Extract the (x, y) coordinate from the center of the cell holding the provided text.  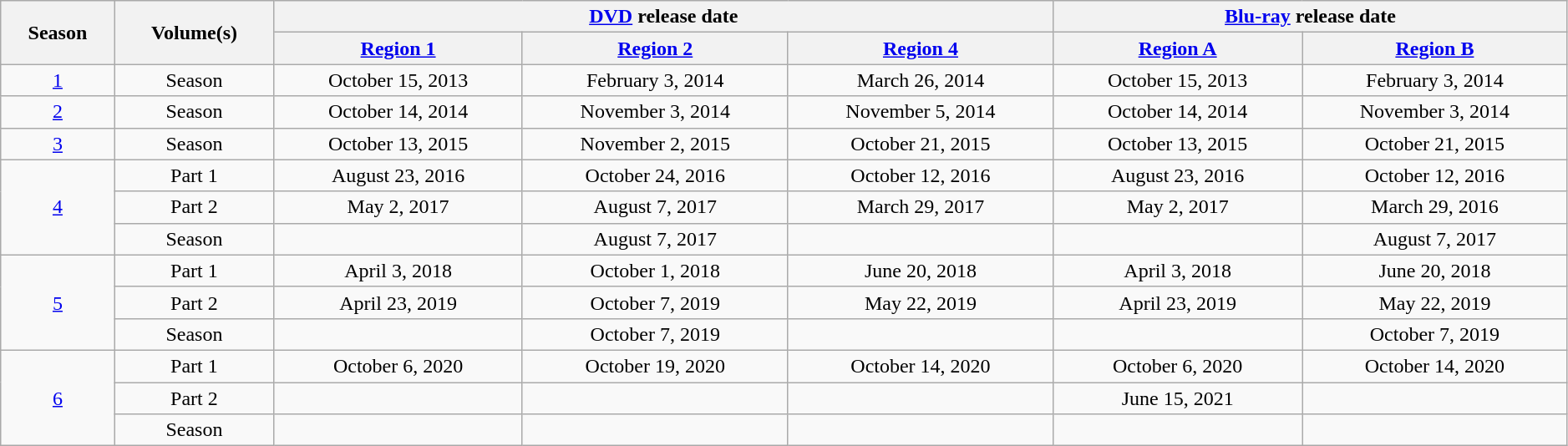
4 (58, 207)
DVD release date (663, 17)
Region 1 (398, 48)
1 (58, 80)
Volume(s) (194, 33)
November 2, 2015 (655, 144)
Blu-ray release date (1310, 17)
October 19, 2020 (655, 366)
Region A (1178, 48)
October 24, 2016 (655, 175)
2 (58, 112)
November 5, 2014 (921, 112)
Region 2 (655, 48)
3 (58, 144)
6 (58, 398)
March 29, 2016 (1434, 207)
June 15, 2021 (1178, 398)
October 1, 2018 (655, 271)
Region 4 (921, 48)
Region B (1434, 48)
5 (58, 302)
March 29, 2017 (921, 207)
March 26, 2014 (921, 80)
